Capture the cell that displays the provided text and extract its [X, Y] central coordinate. 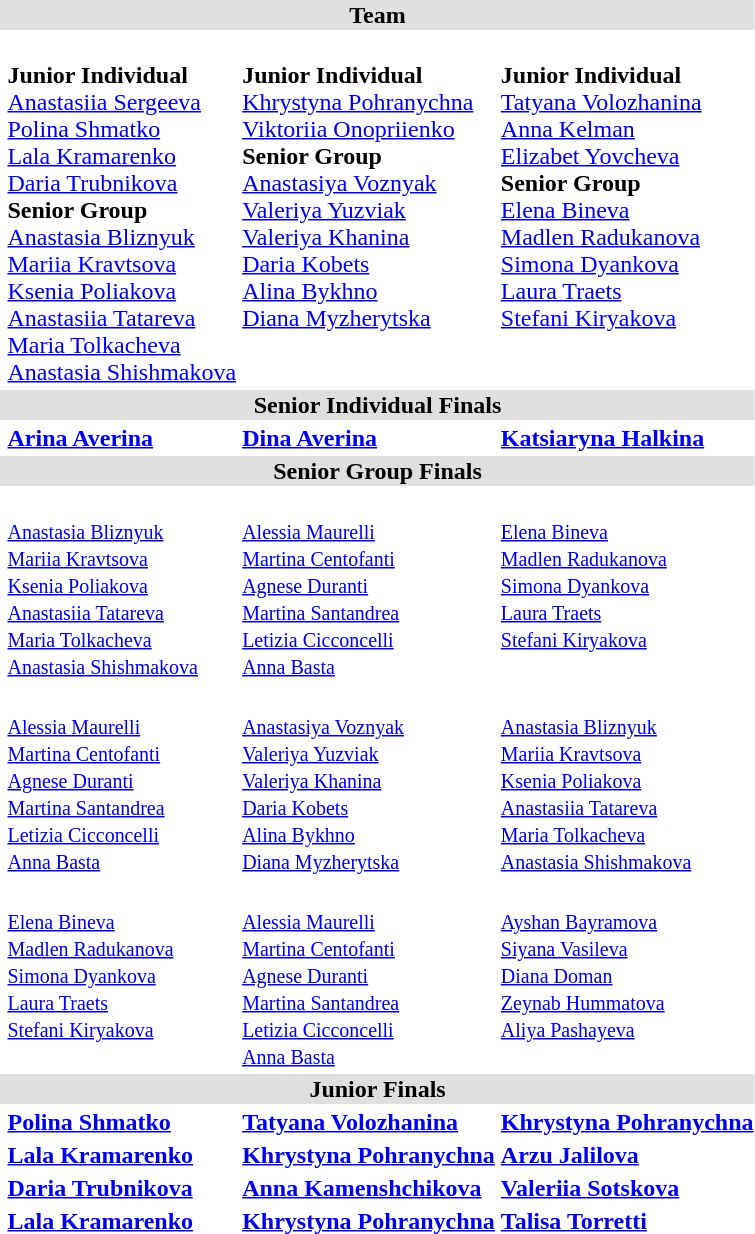
Senior Group Finals [378, 471]
Daria Trubnikova [122, 1188]
Junior Finals [378, 1089]
Team [378, 15]
Anna Kamenshchikova [369, 1188]
Dina Averina [369, 438]
Polina Shmatko [122, 1122]
Arzu Jalilova [627, 1155]
Arina Averina [122, 438]
Valeriia Sotskova [627, 1188]
Tatyana Volozhanina [369, 1122]
Katsiaryna Halkina [627, 438]
Ayshan BayramovaSiyana VasilevaDiana DomanZeynab HummatovaAliya Pashayeva [627, 975]
Senior Individual Finals [378, 405]
Lala Kramarenko [122, 1155]
Junior IndividualTatyana VolozhaninaAnna KelmanElizabet YovchevaSenior GroupElena BinevaMadlen RadukanovaSimona DyankovaLaura TraetsStefani Kiryakova [627, 210]
Anastasiya VoznyakValeriya YuzviakValeriya KhaninaDaria KobetsAlina BykhnoDiana Myzherytska [369, 780]
